Detect which cell encompasses the target text, then output its [X, Y] center coordinate. 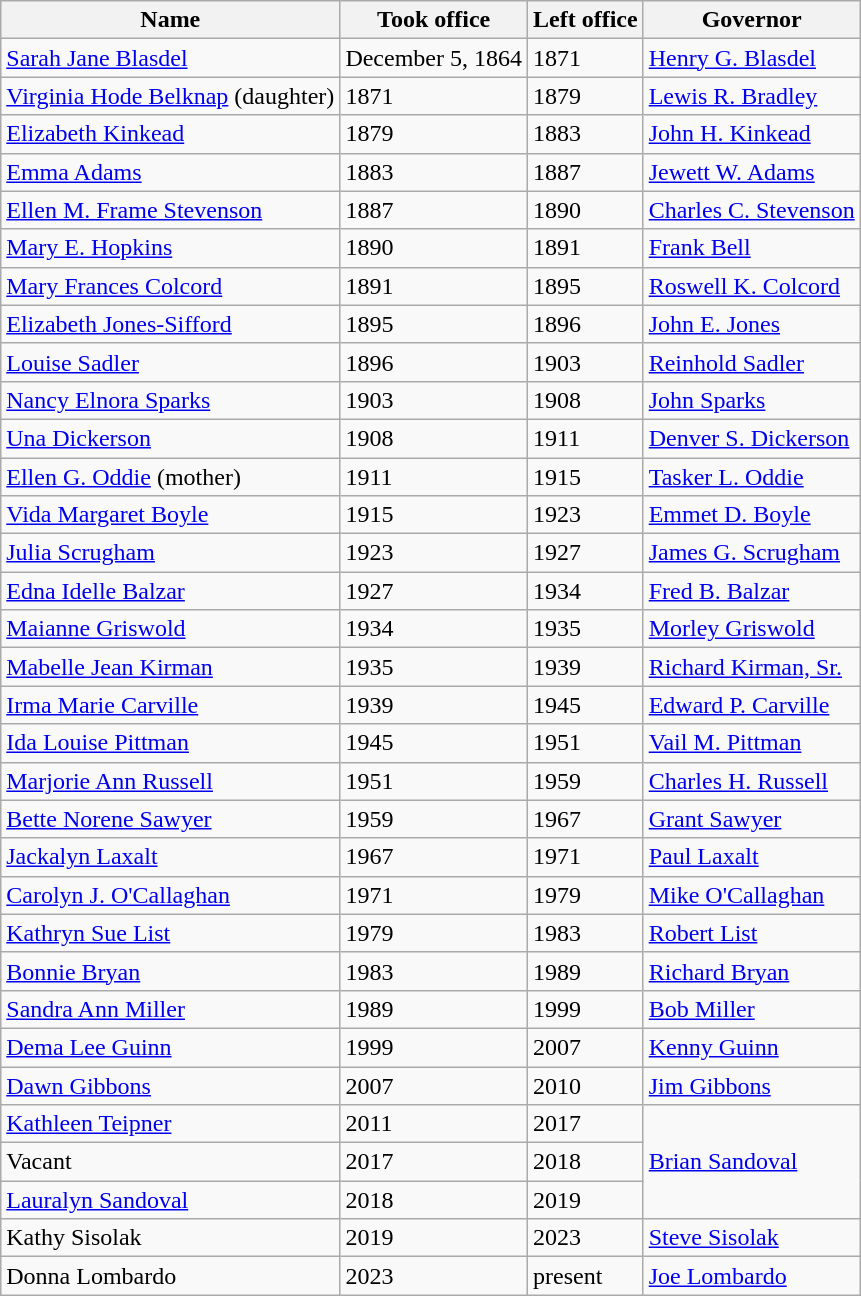
Frank Bell [752, 248]
Denver S. Dickerson [752, 438]
2010 [586, 1085]
Charles H. Russell [752, 781]
Bette Norene Sawyer [170, 819]
Left office [586, 20]
Morley Griswold [752, 629]
Paul Laxalt [752, 857]
Jim Gibbons [752, 1085]
2011 [434, 1124]
Sandra Ann Miller [170, 1009]
Donna Lombardo [170, 1276]
Vail M. Pittman [752, 743]
Louise Sadler [170, 362]
Emmet D. Boyle [752, 515]
Joe Lombardo [752, 1276]
Una Dickerson [170, 438]
Bob Miller [752, 1009]
Elizabeth Jones-Sifford [170, 324]
Kathy Sisolak [170, 1238]
Henry G. Blasdel [752, 58]
Mabelle Jean Kirman [170, 667]
Roswell K. Colcord [752, 286]
Jackalyn Laxalt [170, 857]
Brian Sandoval [752, 1162]
Ida Louise Pittman [170, 743]
Marjorie Ann Russell [170, 781]
Irma Marie Carville [170, 705]
Carolyn J. O'Callaghan [170, 895]
Name [170, 20]
Emma Adams [170, 172]
Dawn Gibbons [170, 1085]
Took office [434, 20]
Mike O'Callaghan [752, 895]
present [586, 1276]
December 5, 1864 [434, 58]
John Sparks [752, 400]
Richard Kirman, Sr. [752, 667]
Reinhold Sadler [752, 362]
Bonnie Bryan [170, 971]
Robert List [752, 933]
Virginia Hode Belknap (daughter) [170, 96]
Vacant [170, 1162]
Mary Frances Colcord [170, 286]
John H. Kinkead [752, 134]
Richard Bryan [752, 971]
Julia Scrugham [170, 553]
Sarah Jane Blasdel [170, 58]
Vida Margaret Boyle [170, 515]
Kathleen Teipner [170, 1124]
Edward P. Carville [752, 705]
Governor [752, 20]
Kenny Guinn [752, 1047]
Lewis R. Bradley [752, 96]
Ellen G. Oddie (mother) [170, 477]
Maianne Griswold [170, 629]
Tasker L. Oddie [752, 477]
Mary E. Hopkins [170, 248]
Charles C. Stevenson [752, 210]
Edna Idelle Balzar [170, 591]
Lauralyn Sandoval [170, 1200]
John E. Jones [752, 324]
Fred B. Balzar [752, 591]
James G. Scrugham [752, 553]
Steve Sisolak [752, 1238]
Nancy Elnora Sparks [170, 400]
Elizabeth Kinkead [170, 134]
Ellen M. Frame Stevenson [170, 210]
Kathryn Sue List [170, 933]
Dema Lee Guinn [170, 1047]
Jewett W. Adams [752, 172]
Grant Sawyer [752, 819]
